Pinpoint the cell where the given text exists, returning its [X, Y] midpoint coordinate. 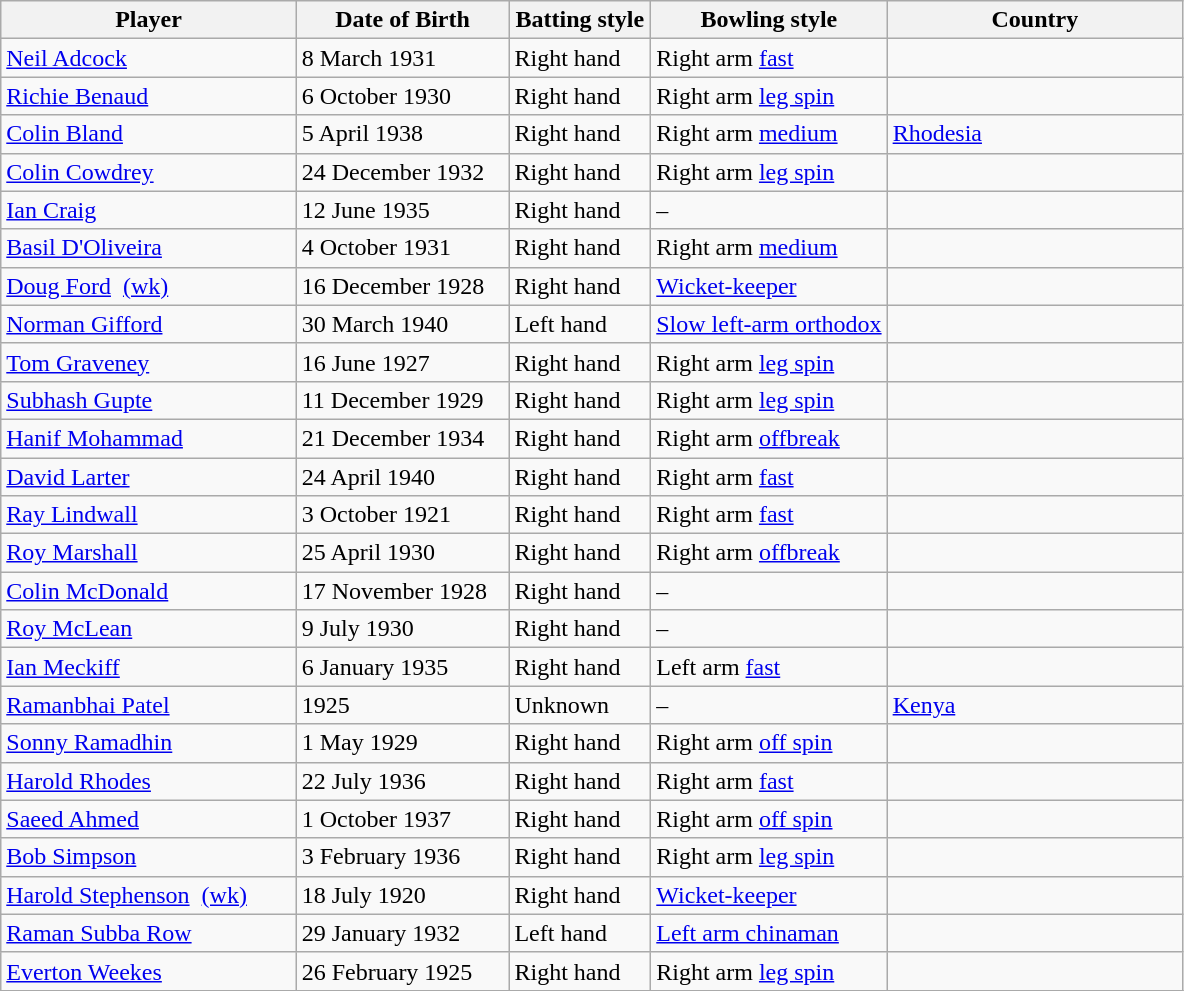
Basil D'Oliveira [148, 248]
25 April 1930 [402, 553]
17 November 1928 [402, 591]
16 December 1928 [402, 286]
3 October 1921 [402, 515]
21 December 1934 [402, 438]
Sonny Ramadhin [148, 743]
3 February 1936 [402, 857]
Batting style [580, 20]
26 February 1925 [402, 971]
Doug Ford (wk) [148, 286]
Left arm chinaman [769, 933]
Bob Simpson [148, 857]
Roy Marshall [148, 553]
Slow left-arm orthodox [769, 324]
1925 [402, 705]
24 December 1932 [402, 172]
Raman Subba Row [148, 933]
16 June 1927 [402, 362]
8 March 1931 [402, 58]
Left arm fast [769, 667]
Ian Craig [148, 210]
Richie Benaud [148, 96]
Country [1034, 20]
24 April 1940 [402, 477]
Everton Weekes [148, 971]
12 June 1935 [402, 210]
Date of Birth [402, 20]
Rhodesia [1034, 134]
Neil Adcock [148, 58]
Ian Meckiff [148, 667]
David Larter [148, 477]
Norman Gifford [148, 324]
Ramanbhai Patel [148, 705]
Colin Cowdrey [148, 172]
Harold Stephenson (wk) [148, 895]
5 April 1938 [402, 134]
30 March 1940 [402, 324]
18 July 1920 [402, 895]
6 October 1930 [402, 96]
Hanif Mohammad [148, 438]
Ray Lindwall [148, 515]
6 January 1935 [402, 667]
Harold Rhodes [148, 781]
29 January 1932 [402, 933]
1 October 1937 [402, 819]
Subhash Gupte [148, 400]
Bowling style [769, 20]
11 December 1929 [402, 400]
Roy McLean [148, 629]
Unknown [580, 705]
Colin Bland [148, 134]
9 July 1930 [402, 629]
4 October 1931 [402, 248]
Player [148, 20]
1 May 1929 [402, 743]
Tom Graveney [148, 362]
Kenya [1034, 705]
Saeed Ahmed [148, 819]
22 July 1936 [402, 781]
Colin McDonald [148, 591]
